Detect which cell encompasses the target text, then output its (X, Y) center coordinate. 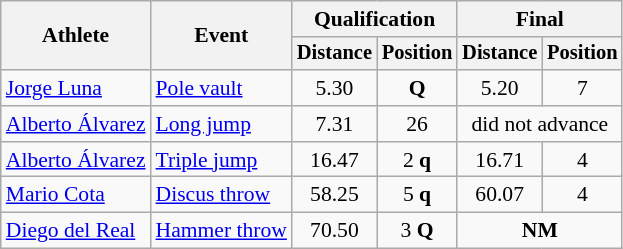
5 q (417, 195)
16.47 (334, 160)
3 Q (417, 231)
60.07 (500, 195)
Triple jump (222, 160)
26 (417, 124)
Jorge Luna (76, 88)
16.71 (500, 160)
Athlete (76, 36)
Long jump (222, 124)
58.25 (334, 195)
2 q (417, 160)
Hammer throw (222, 231)
Final (540, 19)
5.30 (334, 88)
7.31 (334, 124)
did not advance (540, 124)
Qualification (374, 19)
5.20 (500, 88)
Q (417, 88)
Mario Cota (76, 195)
70.50 (334, 231)
Event (222, 36)
Diego del Real (76, 231)
Pole vault (222, 88)
7 (582, 88)
NM (540, 231)
Discus throw (222, 195)
